Search for the cell housing the specified text and yield its [X, Y] center coordinate. 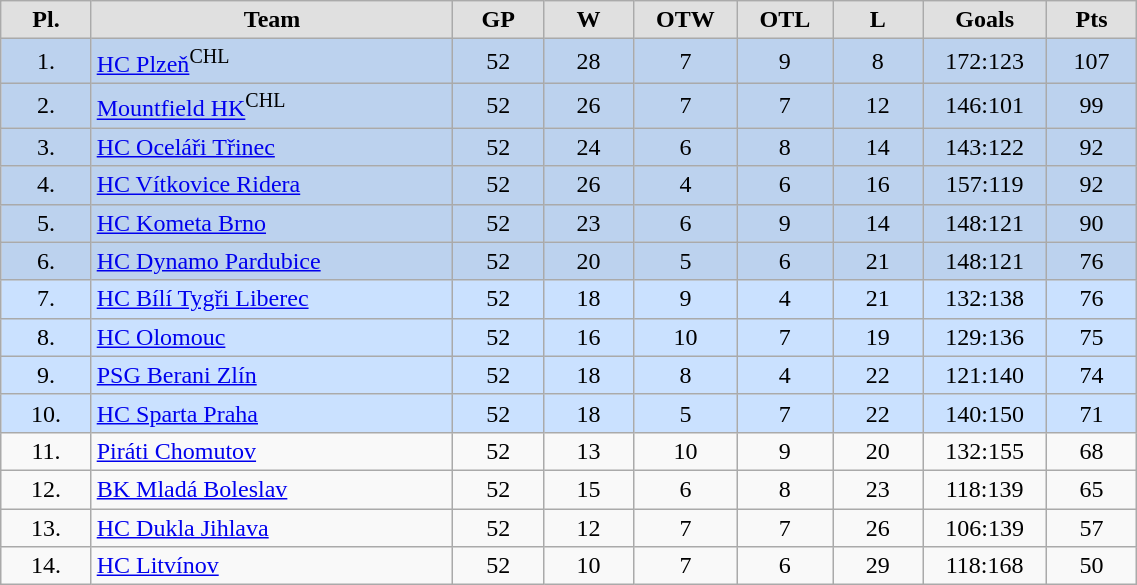
68 [1091, 451]
OTL [784, 20]
19 [878, 337]
10. [46, 413]
6. [46, 261]
29 [878, 566]
118:168 [984, 566]
GP [498, 20]
BK Mladá Boleslav [272, 489]
90 [1091, 223]
Mountfield HKCHL [272, 106]
HC Litvínov [272, 566]
132:138 [984, 299]
107 [1091, 62]
Team [272, 20]
5. [46, 223]
HC Olomouc [272, 337]
Piráti Chomutov [272, 451]
OTW [686, 20]
121:140 [984, 375]
99 [1091, 106]
HC Bílí Tygři Liberec [272, 299]
14. [46, 566]
118:139 [984, 489]
HC Dynamo Pardubice [272, 261]
75 [1091, 337]
HC Vítkovice Ridera [272, 185]
2. [46, 106]
13 [588, 451]
1. [46, 62]
132:155 [984, 451]
24 [588, 147]
71 [1091, 413]
PSG Berani Zlín [272, 375]
Goals [984, 20]
L [878, 20]
50 [1091, 566]
143:122 [984, 147]
74 [1091, 375]
13. [46, 528]
172:123 [984, 62]
129:136 [984, 337]
65 [1091, 489]
7. [46, 299]
106:139 [984, 528]
4. [46, 185]
12. [46, 489]
W [588, 20]
15 [588, 489]
8. [46, 337]
HC Dukla Jihlava [272, 528]
140:150 [984, 413]
9. [46, 375]
HC Sparta Praha [272, 413]
HC PlzeňCHL [272, 62]
11. [46, 451]
Pts [1091, 20]
HC Oceláři Třinec [272, 147]
3. [46, 147]
28 [588, 62]
HC Kometa Brno [272, 223]
Pl. [46, 20]
157:119 [984, 185]
146:101 [984, 106]
57 [1091, 528]
